Detect which cell encompasses the target text, then output its [X, Y] center coordinate. 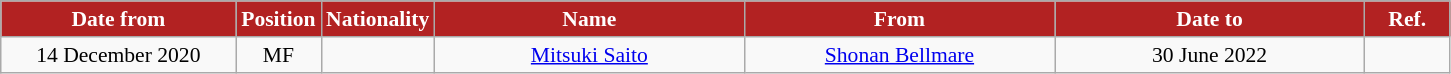
Date from [118, 19]
Date to [1210, 19]
Ref. [1408, 19]
MF [278, 55]
Position [278, 19]
From [899, 19]
14 December 2020 [118, 55]
Shonan Bellmare [899, 55]
Nationality [378, 19]
Mitsuki Saito [589, 55]
Name [589, 19]
30 June 2022 [1210, 55]
